Search for the cell housing the specified text and yield its (X, Y) center coordinate. 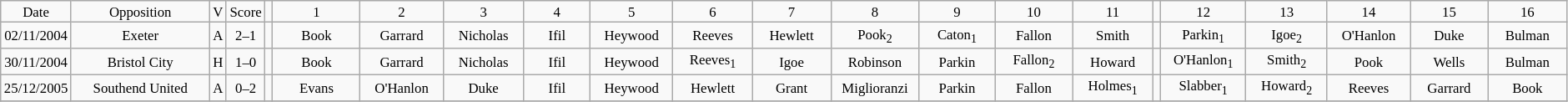
25/12/2005 (37, 87)
Score (245, 12)
1–0 (245, 62)
Holmes1 (1113, 87)
Bristol City (140, 62)
4 (557, 12)
13 (1287, 12)
Pook2 (875, 35)
Howard (1113, 62)
1 (317, 12)
Smith2 (1287, 62)
11 (1113, 12)
Date (37, 12)
5 (631, 12)
Opposition (140, 12)
Reeves1 (712, 62)
Caton1 (957, 35)
O'Hanlon1 (1204, 62)
Slabber1 (1204, 87)
V (218, 12)
Parkin1 (1204, 35)
Fallon2 (1034, 62)
Igoe (792, 62)
3 (484, 12)
30/11/2004 (37, 62)
7 (792, 12)
Exeter (140, 35)
2–1 (245, 35)
6 (712, 12)
02/11/2004 (37, 35)
Howard2 (1287, 87)
16 (1527, 12)
Wells (1450, 62)
Evans (317, 87)
H (218, 62)
Miglioranzi (875, 87)
15 (1450, 12)
Igoe2 (1287, 35)
12 (1204, 12)
2 (402, 12)
0–2 (245, 87)
8 (875, 12)
Robinson (875, 62)
Grant (792, 87)
Southend United (140, 87)
14 (1368, 12)
9 (957, 12)
Pook (1368, 62)
10 (1034, 12)
Smith (1113, 35)
